Capture the cell that displays the provided text and extract its [x, y] central coordinate. 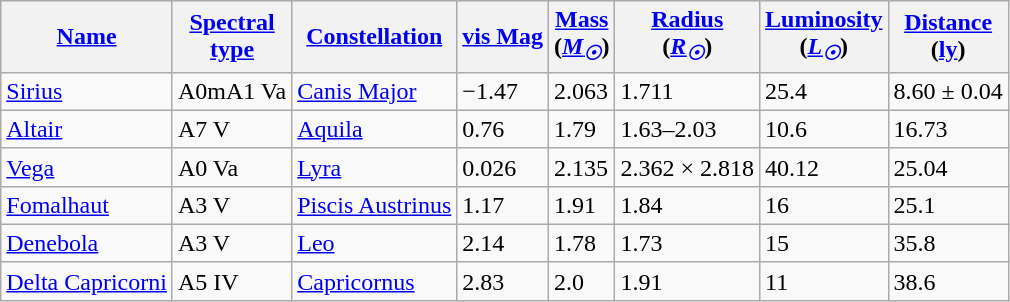
Mass(M☉) [582, 36]
0.026 [503, 167]
35.8 [948, 243]
A5 IV [232, 281]
Leo [374, 243]
2.0 [582, 281]
Delta Capricorni [87, 281]
Constellation [374, 36]
Capricornus [374, 281]
10.6 [824, 129]
40.12 [824, 167]
2.83 [503, 281]
Radius(R☉) [688, 36]
25.4 [824, 91]
vis Mag [503, 36]
Piscis Austrinus [374, 205]
16 [824, 205]
Lyra [374, 167]
Distance(ly) [948, 36]
1.711 [688, 91]
1.17 [503, 205]
2.362 × 2.818 [688, 167]
Spectraltype [232, 36]
1.63–2.03 [688, 129]
25.04 [948, 167]
1.78 [582, 243]
1.73 [688, 243]
A0mA1 Va [232, 91]
Name [87, 36]
2.063 [582, 91]
25.1 [948, 205]
Luminosity(L☉) [824, 36]
Denebola [87, 243]
Fomalhaut [87, 205]
Canis Major [374, 91]
Altair [87, 129]
−1.47 [503, 91]
A0 Va [232, 167]
2.14 [503, 243]
Aquila [374, 129]
8.60 ± 0.04 [948, 91]
0.76 [503, 129]
38.6 [948, 281]
Sirius [87, 91]
16.73 [948, 129]
A7 V [232, 129]
1.84 [688, 205]
2.135 [582, 167]
Vega [87, 167]
11 [824, 281]
1.79 [582, 129]
15 [824, 243]
